Locate the cell with the specified text and output its [X, Y] center coordinate. 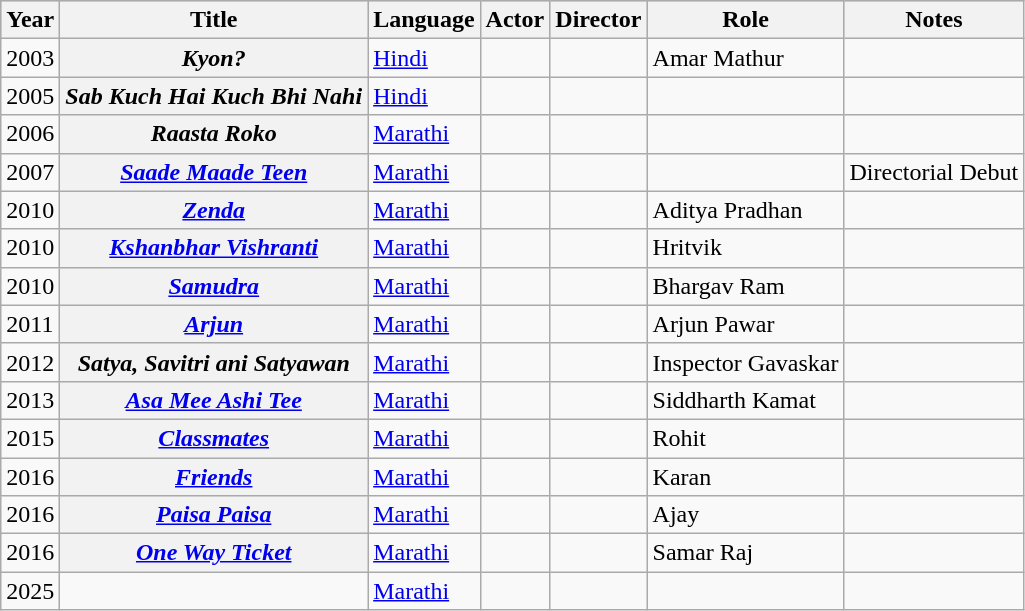
2005 [30, 96]
Year [30, 20]
One Way Ticket [214, 553]
Paisa Paisa [214, 515]
2003 [30, 58]
Raasta Roko [214, 134]
Sab Kuch Hai Kuch Bhi Nahi [214, 96]
Rohit [746, 438]
2006 [30, 134]
Kyon? [214, 58]
Samudra [214, 286]
2013 [30, 400]
Director [598, 20]
Karan [746, 477]
Directorial Debut [934, 172]
Zenda [214, 210]
2015 [30, 438]
Amar Mathur [746, 58]
Ajay [746, 515]
2011 [30, 324]
Inspector Gavaskar [746, 362]
Hritvik [746, 248]
Arjun Pawar [746, 324]
Bhargav Ram [746, 286]
Samar Raj [746, 553]
Kshanbhar Vishranti [214, 248]
Arjun [214, 324]
Actor [515, 20]
2025 [30, 591]
Friends [214, 477]
Role [746, 20]
Title [214, 20]
Classmates [214, 438]
Asa Mee Ashi Tee [214, 400]
Notes [934, 20]
Aditya Pradhan [746, 210]
2012 [30, 362]
Language [424, 20]
Satya, Savitri ani Satyawan [214, 362]
2007 [30, 172]
Saade Maade Teen [214, 172]
Siddharth Kamat [746, 400]
